Return the [x, y] coordinate for the center point of the cell that contains the specified text.  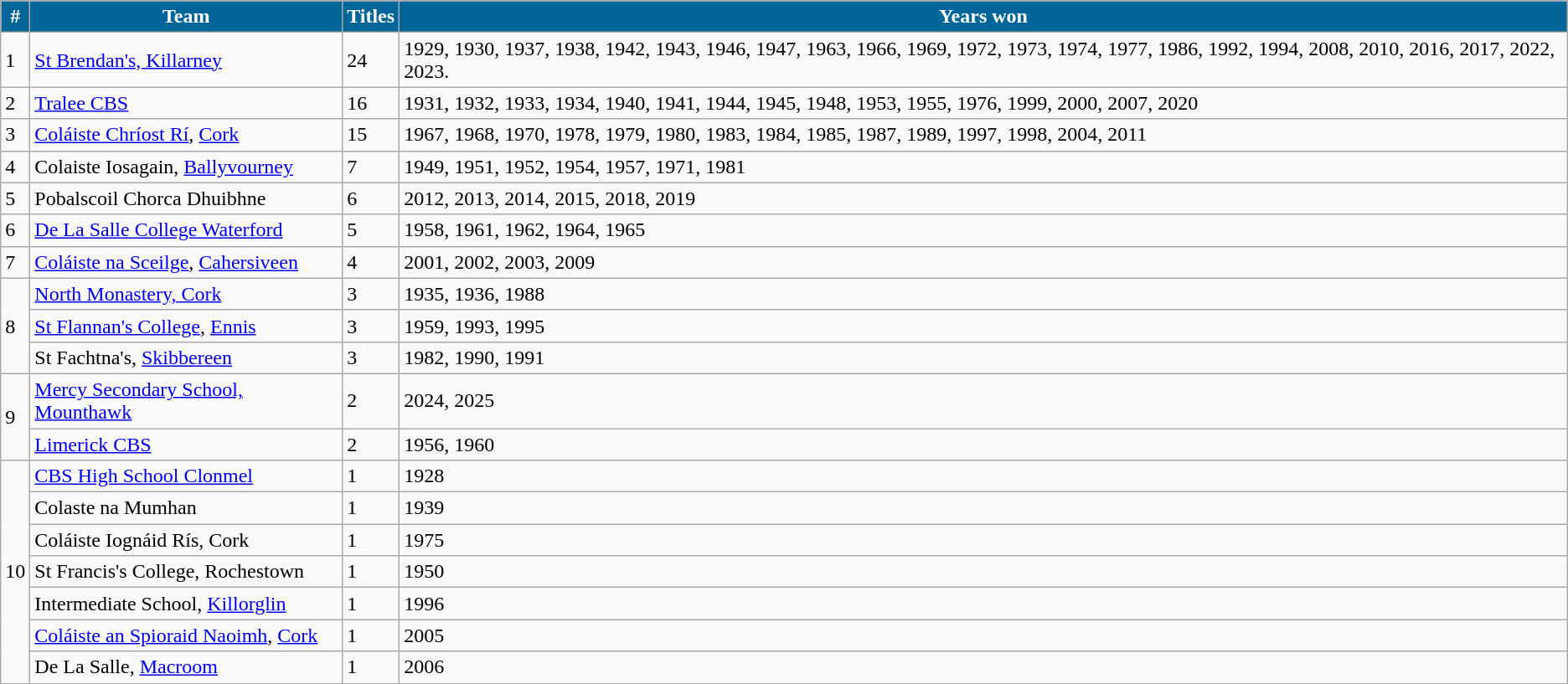
1958, 1961, 1962, 1964, 1965 [983, 230]
Limerick CBS [186, 445]
Titles [371, 17]
Coláiste an Spioraid Naoimh, Cork [186, 635]
2001, 2002, 2003, 2009 [983, 262]
2006 [983, 667]
2012, 2013, 2014, 2015, 2018, 2019 [983, 198]
1975 [983, 540]
St Brendan's, Killarney [186, 60]
Coláiste na Sceilge, Cahersiveen [186, 262]
Colaste na Mumhan [186, 508]
1931, 1932, 1933, 1934, 1940, 1941, 1944, 1945, 1948, 1953, 1955, 1976, 1999, 2000, 2007, 2020 [983, 103]
9 [15, 417]
2005 [983, 635]
8 [15, 326]
# [15, 17]
Coláiste Chríost Rí, Cork [186, 135]
St Fachtna's, Skibbereen [186, 357]
De La Salle, Macroom [186, 667]
CBS High School Clonmel [186, 476]
1959, 1993, 1995 [983, 326]
1939 [983, 508]
Tralee CBS [186, 103]
1967, 1968, 1970, 1978, 1979, 1980, 1983, 1984, 1985, 1987, 1989, 1997, 1998, 2004, 2011 [983, 135]
St Francis's College, Rochestown [186, 572]
Years won [983, 17]
1996 [983, 604]
16 [371, 103]
Mercy Secondary School, Mounthawk [186, 400]
1929, 1930, 1937, 1938, 1942, 1943, 1946, 1947, 1963, 1966, 1969, 1972, 1973, 1974, 1977, 1986, 1992, 1994, 2008, 2010, 2016, 2017, 2022, 2023. [983, 60]
Colaiste Iosagain, Ballyvourney [186, 167]
St Flannan's College, Ennis [186, 326]
1982, 1990, 1991 [983, 357]
1956, 1960 [983, 445]
1928 [983, 476]
Team [186, 17]
10 [15, 572]
Coláiste Iognáid Rís, Cork [186, 540]
1935, 1936, 1988 [983, 294]
North Monastery, Cork [186, 294]
Pobalscoil Chorca Dhuibhne [186, 198]
1950 [983, 572]
2024, 2025 [983, 400]
Intermediate School, Killorglin [186, 604]
1949, 1951, 1952, 1954, 1957, 1971, 1981 [983, 167]
15 [371, 135]
De La Salle College Waterford [186, 230]
24 [371, 60]
